Return the [X, Y] coordinate for the center point of the cell that contains the specified text.  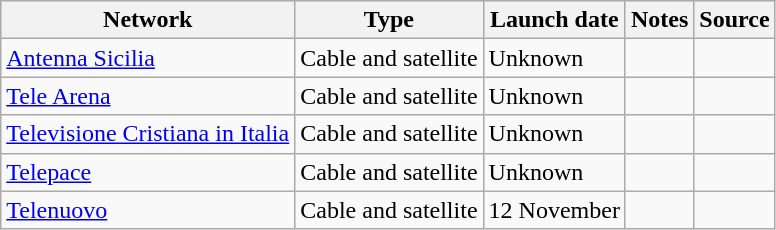
Network [148, 20]
Telepace [148, 172]
12 November [554, 210]
Televisione Cristiana in Italia [148, 134]
Tele Arena [148, 96]
Notes [659, 20]
Type [389, 20]
Source [734, 20]
Antenna Sicilia [148, 58]
Telenuovo [148, 210]
Launch date [554, 20]
